Capture the cell that displays the provided text and extract its (X, Y) central coordinate. 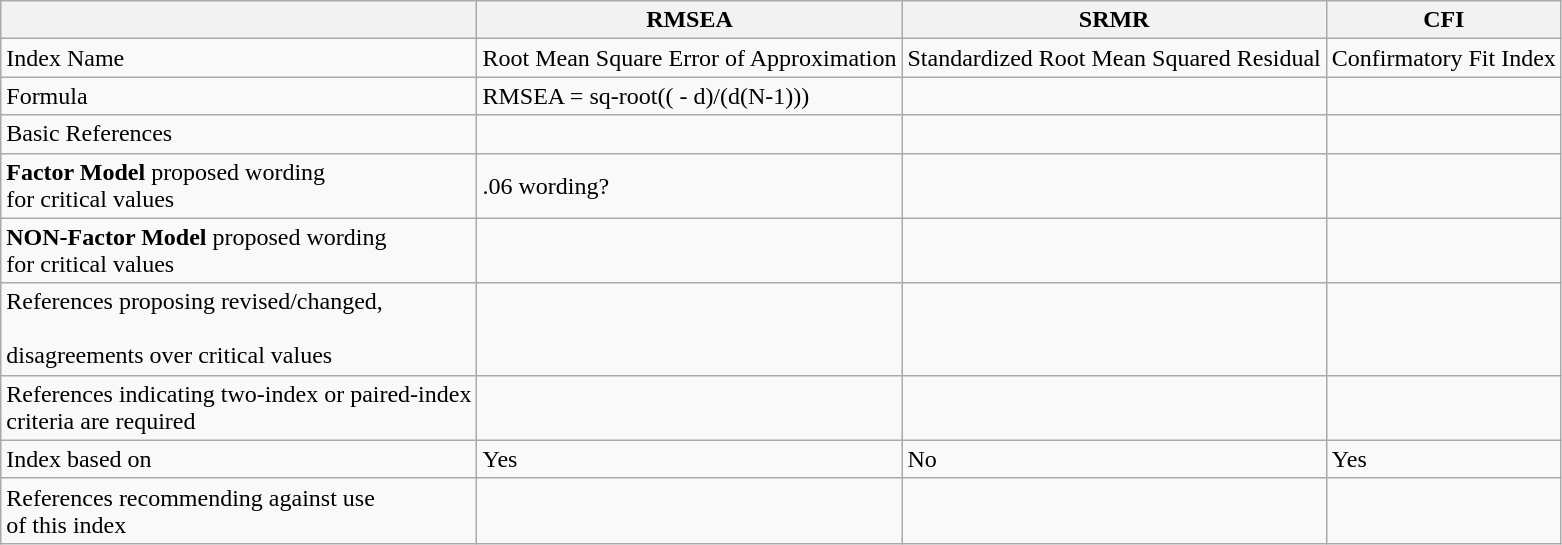
Index based on (239, 459)
Factor Model proposed wordingfor critical values (239, 186)
RMSEA = sq-root(( - d)/(d(N-1))) (690, 96)
SRMR (1114, 20)
.06 wording? (690, 186)
Standardized Root Mean Squared Residual (1114, 58)
Formula (239, 96)
NON-Factor Model proposed wordingfor critical values (239, 250)
References indicating two-index or paired-indexcriteria are required (239, 408)
CFI (1444, 20)
References recommending against useof this index (239, 510)
References proposing revised/changed,disagreements over critical values (239, 329)
No (1114, 459)
Basic References (239, 134)
Index Name (239, 58)
RMSEA (690, 20)
Confirmatory Fit Index (1444, 58)
Root Mean Square Error of Approximation (690, 58)
